Return the (X, Y) coordinate for the center point of the cell that contains the specified text.  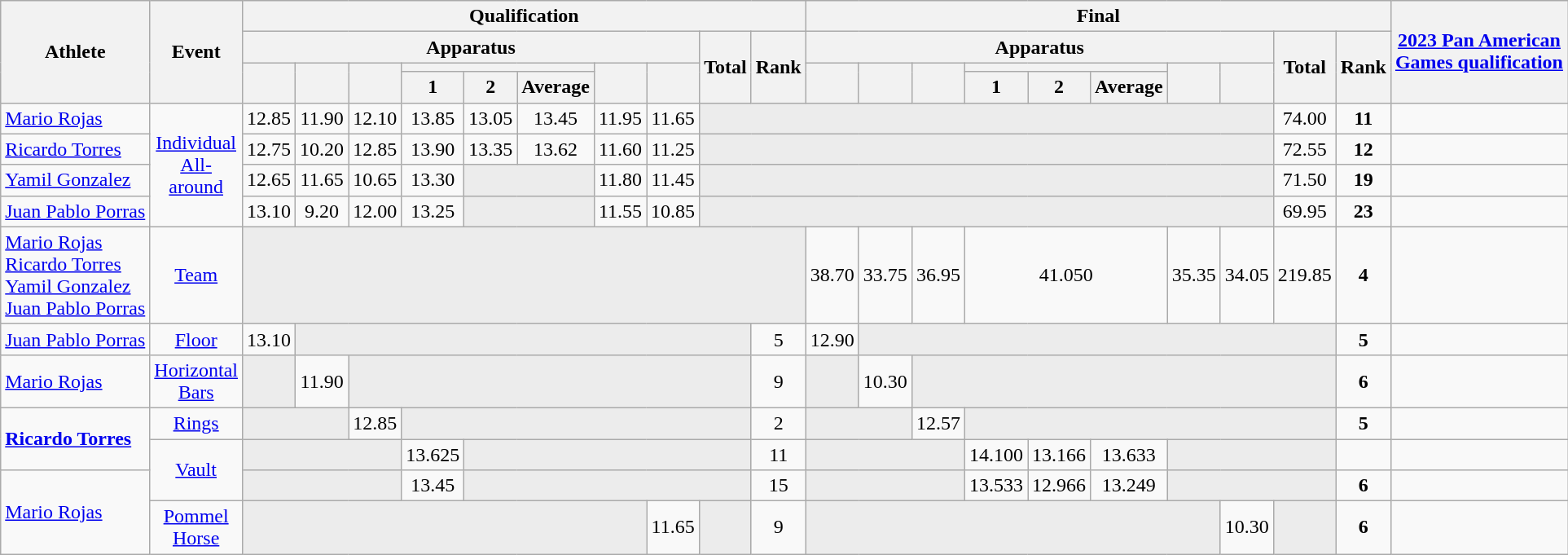
15 (779, 486)
13.85 (433, 118)
11.25 (673, 149)
13.35 (490, 149)
13.625 (433, 454)
11.80 (620, 180)
13.90 (433, 149)
12.57 (938, 423)
12.65 (269, 180)
IndividualAll-around (196, 165)
Final (1098, 16)
Horizontal Bars (196, 381)
19 (1364, 180)
13.166 (1059, 454)
Team (196, 275)
74.00 (1305, 118)
10.20 (323, 149)
12.00 (375, 211)
13.62 (556, 149)
69.95 (1305, 211)
Yamil Gonzalez (75, 180)
13.30 (433, 180)
11.95 (620, 118)
Athlete (75, 52)
35.35 (1194, 275)
4 (1364, 275)
12 (1364, 149)
34.05 (1246, 275)
23 (1364, 211)
Mario RojasRicardo TorresYamil GonzalezJuan Pablo Porras (75, 275)
41.050 (1065, 275)
13.25 (433, 211)
13.633 (1129, 454)
Rings (196, 423)
11.55 (620, 211)
11.60 (620, 149)
13.05 (490, 118)
12.966 (1059, 486)
10.85 (673, 211)
Pommel Horse (196, 528)
12.75 (269, 149)
72.55 (1305, 149)
12.10 (375, 118)
13.249 (1129, 486)
9.20 (323, 211)
38.70 (832, 275)
Event (196, 52)
14.100 (995, 454)
11.45 (673, 180)
Vault (196, 469)
12.90 (832, 339)
2023 Pan American Games qualification (1479, 52)
71.50 (1305, 180)
10.65 (375, 180)
Floor (196, 339)
36.95 (938, 275)
219.85 (1305, 275)
Qualification (524, 16)
13.533 (995, 486)
33.75 (885, 275)
